Extract the (x, y) coordinate from the center of the cell holding the provided text.  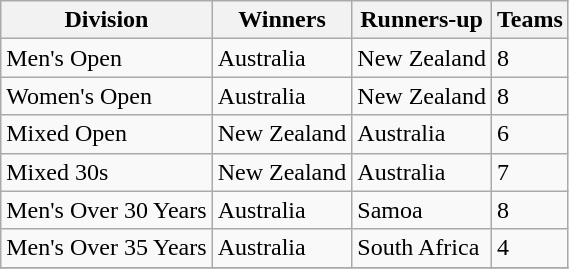
Women's Open (106, 96)
4 (530, 248)
Winners (282, 20)
Men's Over 30 Years (106, 210)
Runners-up (422, 20)
6 (530, 134)
Mixed Open (106, 134)
Division (106, 20)
Men's Over 35 Years (106, 248)
7 (530, 172)
Mixed 30s (106, 172)
Men's Open (106, 58)
South Africa (422, 248)
Teams (530, 20)
Samoa (422, 210)
